Output the (X, Y) coordinate of the center of the cell containing the given text.  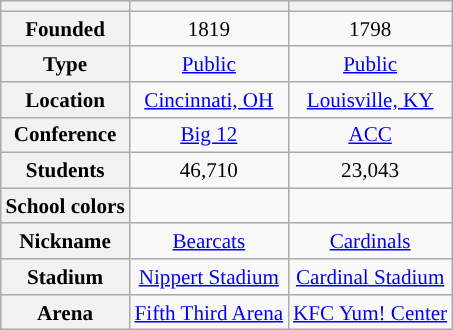
KFC Yum! Center (370, 312)
Nippert Stadium (210, 276)
Type (66, 64)
Nickname (66, 240)
Location (66, 100)
46,710 (210, 170)
Cardinals (370, 240)
Conference (66, 134)
ACC (370, 134)
Bearcats (210, 240)
Louisville, KY (370, 100)
Cardinal Stadium (370, 276)
Cincinnati, OH (210, 100)
Founded (66, 28)
1798 (370, 28)
23,043 (370, 170)
Stadium (66, 276)
Students (66, 170)
Big 12 (210, 134)
School colors (66, 206)
1819 (210, 28)
Fifth Third Arena (210, 312)
Arena (66, 312)
